For the text-containing cell, return its midpoint in [X, Y] coordinate format. 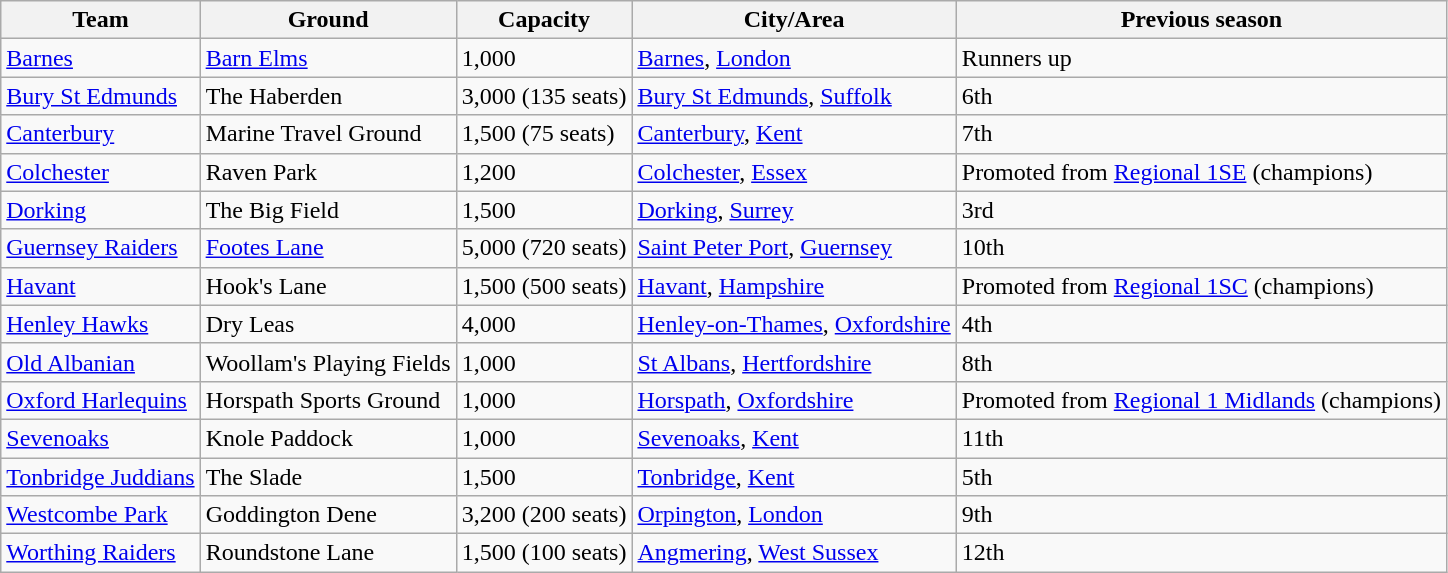
1,200 [544, 172]
6th [1201, 96]
Canterbury [100, 134]
Promoted from Regional 1 Midlands (champions) [1201, 400]
Colchester [100, 172]
Angmering, West Sussex [794, 553]
Marine Travel Ground [328, 134]
3,000 (135 seats) [544, 96]
Previous season [1201, 20]
7th [1201, 134]
9th [1201, 515]
Hook's Lane [328, 286]
Barn Elms [328, 58]
Bury St Edmunds [100, 96]
Colchester, Essex [794, 172]
The Slade [328, 477]
St Albans, Hertfordshire [794, 362]
City/Area [794, 20]
Oxford Harlequins [100, 400]
11th [1201, 438]
Old Albanian [100, 362]
Knole Paddock [328, 438]
Bury St Edmunds, Suffolk [794, 96]
12th [1201, 553]
Horspath Sports Ground [328, 400]
3rd [1201, 210]
Havant [100, 286]
The Haberden [328, 96]
Barnes [100, 58]
Promoted from Regional 1SE (champions) [1201, 172]
8th [1201, 362]
1,500 (500 seats) [544, 286]
Capacity [544, 20]
Dorking [100, 210]
Horspath, Oxfordshire [794, 400]
Orpington, London [794, 515]
Roundstone Lane [328, 553]
Saint Peter Port, Guernsey [794, 248]
Goddington Dene [328, 515]
Raven Park [328, 172]
3,200 (200 seats) [544, 515]
Barnes, London [794, 58]
4,000 [544, 324]
Team [100, 20]
Promoted from Regional 1SC (champions) [1201, 286]
Westcombe Park [100, 515]
Tonbridge Juddians [100, 477]
4th [1201, 324]
1,500 (100 seats) [544, 553]
5,000 (720 seats) [544, 248]
Guernsey Raiders [100, 248]
Canterbury, Kent [794, 134]
Sevenoaks [100, 438]
Ground [328, 20]
1,500 (75 seats) [544, 134]
10th [1201, 248]
5th [1201, 477]
Tonbridge, Kent [794, 477]
Dorking, Surrey [794, 210]
The Big Field [328, 210]
Footes Lane [328, 248]
Havant, Hampshire [794, 286]
Sevenoaks, Kent [794, 438]
Worthing Raiders [100, 553]
Dry Leas [328, 324]
Woollam's Playing Fields [328, 362]
Henley Hawks [100, 324]
Henley-on-Thames, Oxfordshire [794, 324]
Runners up [1201, 58]
